For the text-containing cell, return its midpoint in [x, y] coordinate format. 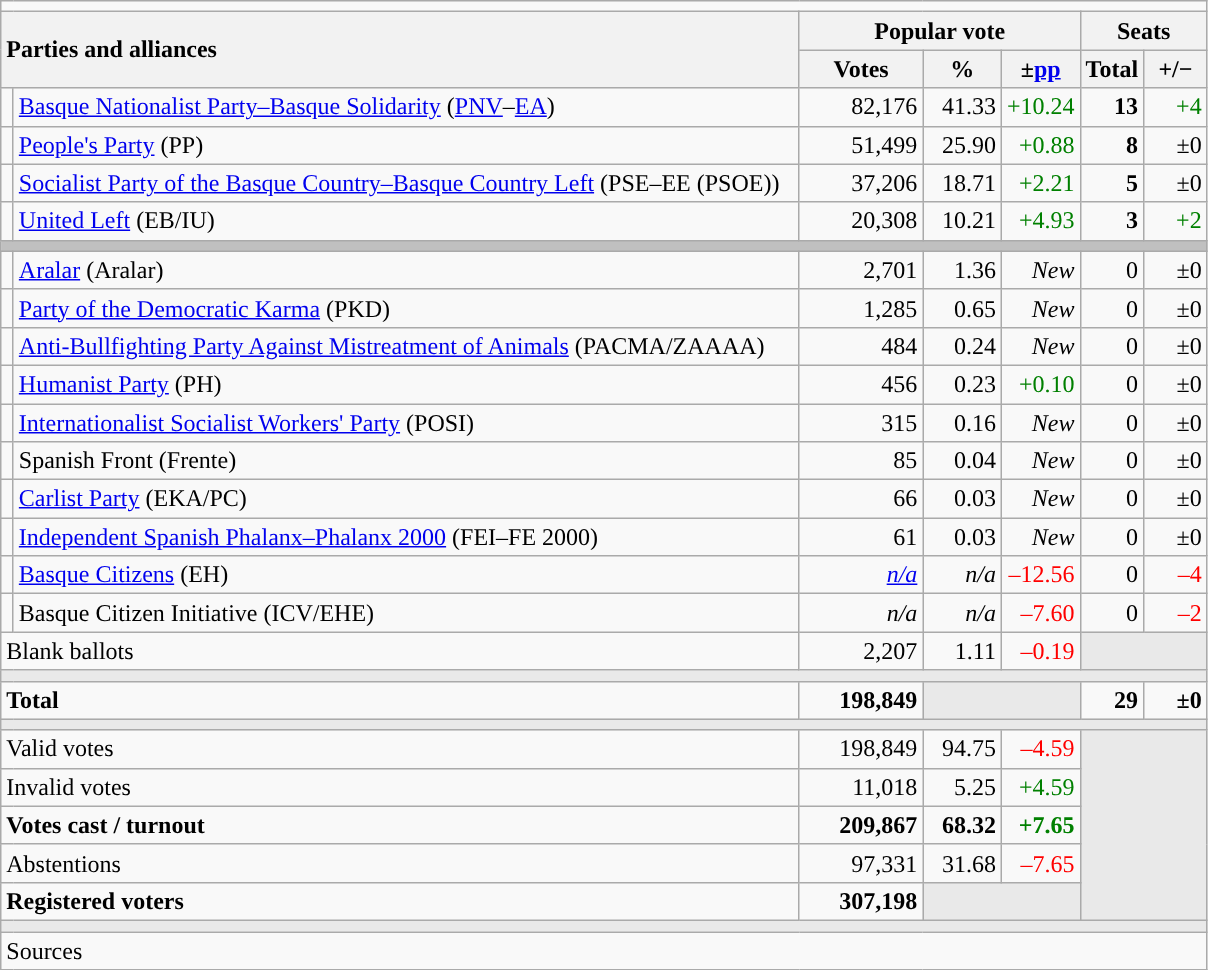
Socialist Party of the Basque Country–Basque Country Left (PSE–EE (PSOE)) [406, 183]
11,018 [861, 787]
85 [861, 461]
Party of the Democratic Karma (PKD) [406, 308]
–2 [1176, 613]
+10.24 [1040, 107]
+2.21 [1040, 183]
1.11 [962, 651]
456 [861, 384]
10.21 [962, 221]
–7.65 [1040, 863]
–0.19 [1040, 651]
25.90 [962, 145]
+0.10 [1040, 384]
37,206 [861, 183]
31.68 [962, 863]
209,867 [861, 825]
–7.60 [1040, 613]
+4.93 [1040, 221]
2,207 [861, 651]
51,499 [861, 145]
66 [861, 499]
Parties and alliances [400, 50]
Invalid votes [400, 787]
94.75 [962, 749]
Votes [861, 69]
Abstentions [400, 863]
315 [861, 423]
3 [1112, 221]
+4.59 [1040, 787]
1,285 [861, 308]
+7.65 [1040, 825]
+4 [1176, 107]
±pp [1040, 69]
Independent Spanish Phalanx–Phalanx 2000 (FEI–FE 2000) [406, 537]
8 [1112, 145]
68.32 [962, 825]
Internationalist Socialist Workers' Party (POSI) [406, 423]
61 [861, 537]
–12.56 [1040, 575]
97,331 [861, 863]
Seats [1144, 31]
0.04 [962, 461]
Blank ballots [400, 651]
People's Party (PP) [406, 145]
Registered voters [400, 901]
Carlist Party (EKA/PC) [406, 499]
484 [861, 346]
5.25 [962, 787]
Aralar (Aralar) [406, 270]
29 [1112, 700]
Spanish Front (Frente) [406, 461]
82,176 [861, 107]
1.36 [962, 270]
20,308 [861, 221]
Basque Citizens (EH) [406, 575]
+0.88 [1040, 145]
5 [1112, 183]
–4 [1176, 575]
% [962, 69]
Basque Citizen Initiative (ICV/EHE) [406, 613]
Valid votes [400, 749]
0.24 [962, 346]
United Left (EB/IU) [406, 221]
0.23 [962, 384]
Votes cast / turnout [400, 825]
Basque Nationalist Party–Basque Solidarity (PNV–EA) [406, 107]
307,198 [861, 901]
Popular vote [940, 31]
18.71 [962, 183]
Anti-Bullfighting Party Against Mistreatment of Animals (PACMA/ZAAAA) [406, 346]
Sources [604, 951]
41.33 [962, 107]
0.65 [962, 308]
2,701 [861, 270]
–4.59 [1040, 749]
0.16 [962, 423]
13 [1112, 107]
Humanist Party (PH) [406, 384]
+2 [1176, 221]
+/− [1176, 69]
